Capture the cell that displays the provided text and extract its [x, y] central coordinate. 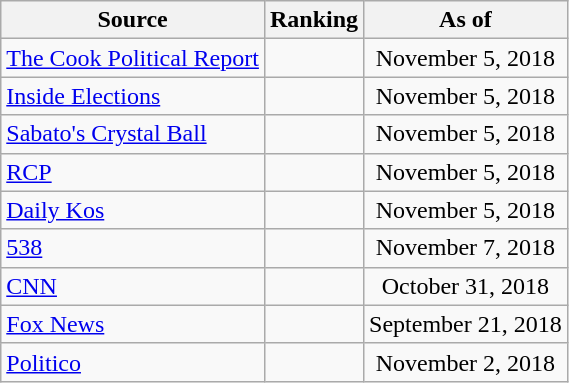
Politico [133, 362]
Inside Elections [133, 96]
Sabato's Crystal Ball [133, 134]
October 31, 2018 [466, 286]
November 2, 2018 [466, 362]
The Cook Political Report [133, 58]
November 7, 2018 [466, 248]
Fox News [133, 324]
September 21, 2018 [466, 324]
RCP [133, 172]
538 [133, 248]
CNN [133, 286]
Ranking [314, 20]
Source [133, 20]
Daily Kos [133, 210]
As of [466, 20]
